Capture the cell that displays the provided text and extract its (X, Y) central coordinate. 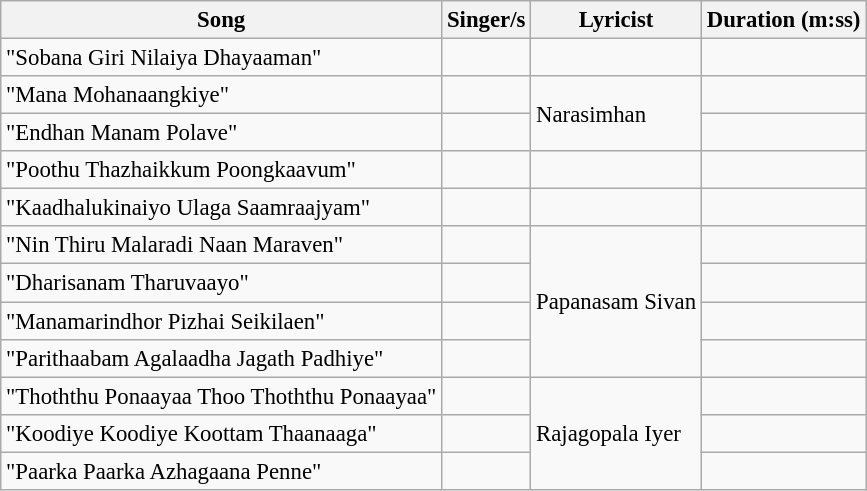
"Thoththu Ponaayaa Thoo Thoththu Ponaayaa" (222, 396)
"Nin Thiru Malaradi Naan Maraven" (222, 245)
"Poothu Thazhaikkum Poongkaavum" (222, 170)
"Dharisanam Tharuvaayo" (222, 283)
"Manamarindhor Pizhai Seikilaen" (222, 321)
"Sobana Giri Nilaiya Dhayaaman" (222, 58)
"Mana Mohanaangkiye" (222, 95)
Singer/s (486, 20)
"Paarka Paarka Azhagaana Penne" (222, 471)
Duration (m:ss) (783, 20)
"Endhan Manam Polave" (222, 133)
"Parithaabam Agalaadha Jagath Padhiye" (222, 358)
"Kaadhalukinaiyo Ulaga Saamraajyam" (222, 208)
Narasimhan (616, 114)
Rajagopala Iyer (616, 434)
Lyricist (616, 20)
"Koodiye Koodiye Koottam Thaanaaga" (222, 433)
Papanasam Sivan (616, 301)
Song (222, 20)
